From the cell containing the given text, extract its center point as (x, y) coordinate. 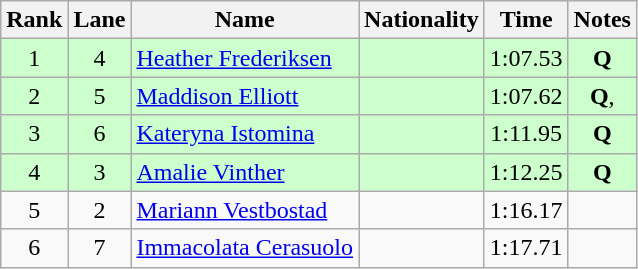
1:11.95 (526, 134)
7 (100, 248)
Rank (34, 20)
1:17.71 (526, 248)
1 (34, 58)
1:12.25 (526, 172)
Name (245, 20)
Time (526, 20)
Immacolata Cerasuolo (245, 248)
1:07.53 (526, 58)
Notes (602, 20)
1:16.17 (526, 210)
Heather Frederiksen (245, 58)
Amalie Vinther (245, 172)
Nationality (422, 20)
Maddison Elliott (245, 96)
Lane (100, 20)
Kateryna Istomina (245, 134)
Mariann Vestbostad (245, 210)
1:07.62 (526, 96)
Q, (602, 96)
